Capture the cell that displays the provided text and extract its [x, y] central coordinate. 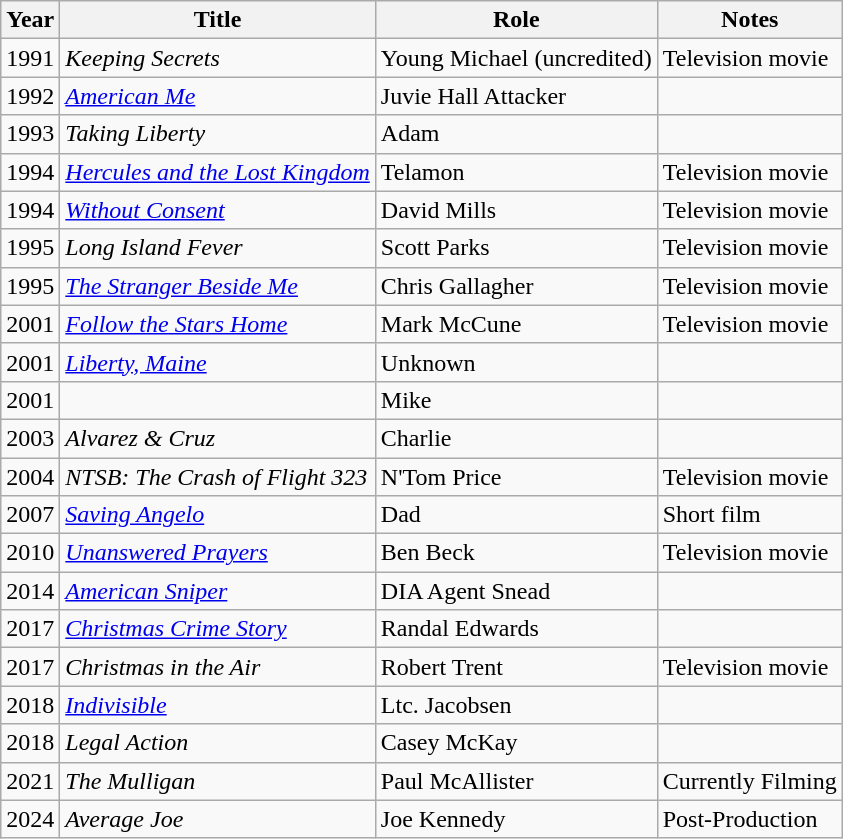
American Me [218, 96]
Charlie [516, 438]
Without Consent [218, 210]
Liberty, Maine [218, 362]
Scott Parks [516, 248]
2021 [30, 781]
Indivisible [218, 705]
Unknown [516, 362]
Christmas in the Air [218, 667]
1993 [30, 134]
Follow the Stars Home [218, 324]
1991 [30, 58]
The Mulligan [218, 781]
Mike [516, 400]
DIA Agent Snead [516, 591]
Post-Production [750, 819]
Taking Liberty [218, 134]
2014 [30, 591]
Average Joe [218, 819]
Ben Beck [516, 553]
Keeping Secrets [218, 58]
Long Island Fever [218, 248]
Randal Edwards [516, 629]
NTSB: The Crash of Flight 323 [218, 477]
Christmas Crime Story [218, 629]
Adam [516, 134]
Casey McKay [516, 743]
1992 [30, 96]
Mark McCune [516, 324]
Year [30, 20]
Juvie Hall Attacker [516, 96]
Hercules and the Lost Kingdom [218, 172]
2007 [30, 515]
Unanswered Prayers [218, 553]
Role [516, 20]
Robert Trent [516, 667]
Chris Gallagher [516, 286]
Notes [750, 20]
David Mills [516, 210]
American Sniper [218, 591]
Title [218, 20]
Legal Action [218, 743]
Alvarez & Cruz [218, 438]
N'Tom Price [516, 477]
Saving Angelo [218, 515]
2010 [30, 553]
Ltc. Jacobsen [516, 705]
The Stranger Beside Me [218, 286]
Dad [516, 515]
Joe Kennedy [516, 819]
Telamon [516, 172]
Young Michael (uncredited) [516, 58]
2003 [30, 438]
Currently Filming [750, 781]
2024 [30, 819]
Short film [750, 515]
Paul McAllister [516, 781]
2004 [30, 477]
